Locate the cell with the specified text and output its (x, y) center coordinate. 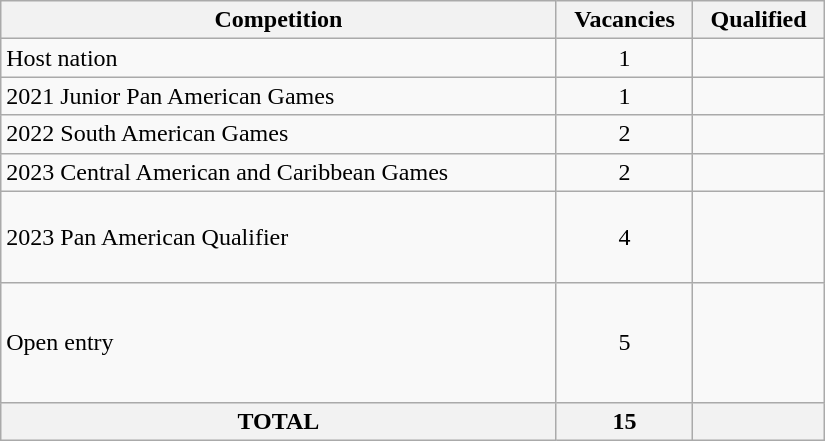
2022 South American Games (278, 134)
Competition (278, 20)
2021 Junior Pan American Games (278, 96)
4 (624, 237)
Host nation (278, 58)
Vacancies (624, 20)
2023 Pan American Qualifier (278, 237)
Qualified (758, 20)
Open entry (278, 342)
5 (624, 342)
15 (624, 421)
2023 Central American and Caribbean Games (278, 172)
TOTAL (278, 421)
